Extract the (x, y) coordinate from the center of the cell holding the provided text.  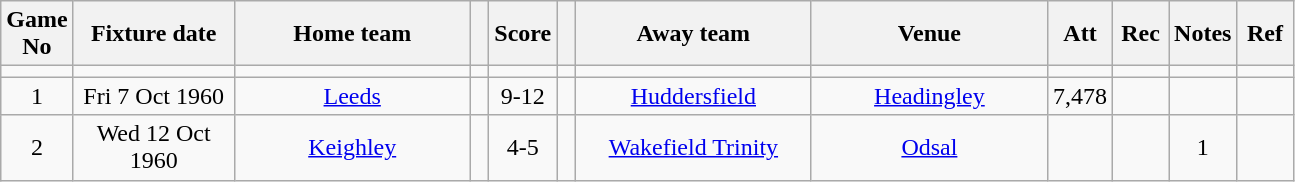
Headingley (929, 96)
Fixture date (154, 34)
Odsal (929, 148)
9-12 (523, 96)
Rec (1141, 34)
Fri 7 Oct 1960 (154, 96)
Wakefield Trinity (693, 148)
Home team (352, 34)
Keighley (352, 148)
Notes (1203, 34)
Wed 12 Oct 1960 (154, 148)
Score (523, 34)
Ref (1265, 34)
Leeds (352, 96)
Game No (37, 34)
7,478 (1080, 96)
2 (37, 148)
Huddersfield (693, 96)
Away team (693, 34)
Att (1080, 34)
Venue (929, 34)
4-5 (523, 148)
